Return [X, Y] of the center of cell containing provided text 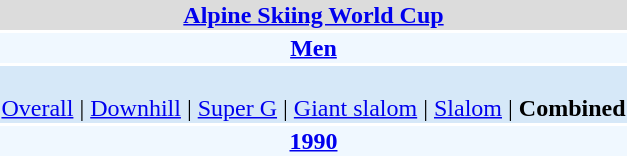
Alpine Skiing World Cup [314, 15]
Overall | Downhill | Super G | Giant slalom | Slalom | Combined [314, 94]
Men [314, 48]
1990 [314, 141]
